Scan for the cell matching the given text and deliver its [X, Y] coordinate at center. 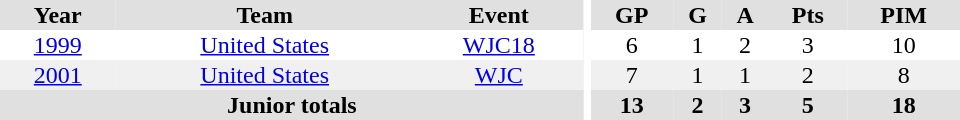
Junior totals [292, 105]
8 [904, 75]
G [698, 15]
10 [904, 45]
5 [808, 105]
PIM [904, 15]
WJC18 [499, 45]
Event [499, 15]
18 [904, 105]
2001 [58, 75]
WJC [499, 75]
13 [632, 105]
Team [265, 15]
1999 [58, 45]
GP [632, 15]
7 [632, 75]
A [745, 15]
Year [58, 15]
6 [632, 45]
Pts [808, 15]
